For the text-containing cell, return its midpoint in (X, Y) coordinate format. 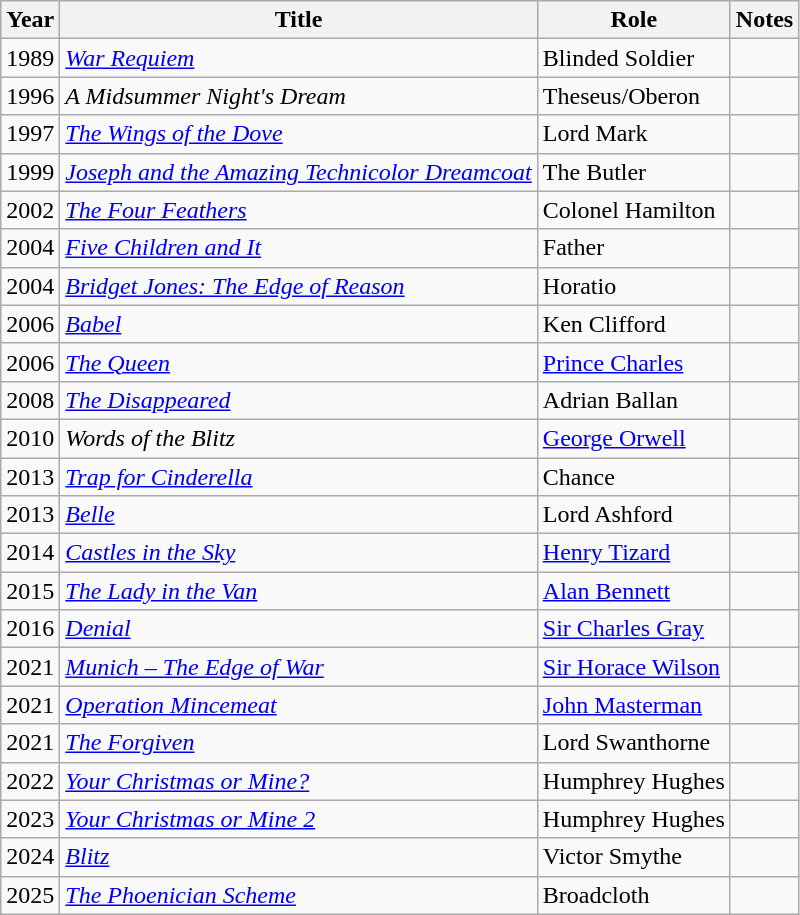
Chance (634, 477)
Your Christmas or Mine 2 (298, 819)
Theseus/Oberon (634, 96)
2022 (30, 781)
Sir Horace Wilson (634, 667)
Lord Mark (634, 134)
Blitz (298, 857)
The Forgiven (298, 743)
Operation Mincemeat (298, 705)
George Orwell (634, 438)
Trap for Cinderella (298, 477)
Horatio (634, 286)
Lord Swanthorne (634, 743)
2025 (30, 895)
Your Christmas or Mine? (298, 781)
Belle (298, 515)
The Phoenician Scheme (298, 895)
Title (298, 20)
Broadcloth (634, 895)
Adrian Ballan (634, 400)
Henry Tizard (634, 553)
Father (634, 248)
Castles in the Sky (298, 553)
The Butler (634, 172)
2002 (30, 210)
The Wings of the Dove (298, 134)
Denial (298, 629)
War Requiem (298, 58)
Bridget Jones: The Edge of Reason (298, 286)
2010 (30, 438)
Joseph and the Amazing Technicolor Dreamcoat (298, 172)
Blinded Soldier (634, 58)
Words of the Blitz (298, 438)
A Midsummer Night's Dream (298, 96)
2014 (30, 553)
Prince Charles (634, 362)
2016 (30, 629)
Sir Charles Gray (634, 629)
Colonel Hamilton (634, 210)
John Masterman (634, 705)
1999 (30, 172)
2023 (30, 819)
Role (634, 20)
2024 (30, 857)
The Four Feathers (298, 210)
Munich – The Edge of War (298, 667)
The Queen (298, 362)
Ken Clifford (634, 324)
Lord Ashford (634, 515)
2008 (30, 400)
1989 (30, 58)
Five Children and It (298, 248)
Notes (764, 20)
1997 (30, 134)
Babel (298, 324)
The Disappeared (298, 400)
1996 (30, 96)
Year (30, 20)
2015 (30, 591)
Alan Bennett (634, 591)
The Lady in the Van (298, 591)
Victor Smythe (634, 857)
